Identify which cell holds the provided text, then report its [x, y] central coordinate. 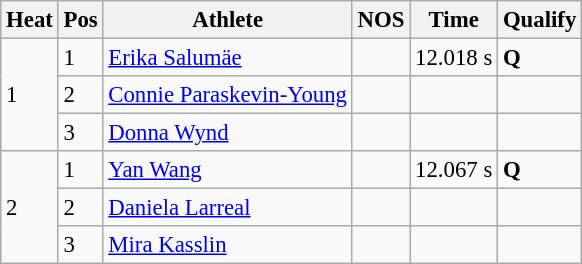
Connie Paraskevin-Young [228, 95]
Donna Wynd [228, 133]
Qualify [540, 20]
Pos [80, 20]
NOS [380, 20]
12.018 s [454, 58]
Time [454, 20]
Mira Kasslin [228, 245]
Athlete [228, 20]
12.067 s [454, 170]
Erika Salumäe [228, 58]
Daniela Larreal [228, 208]
Yan Wang [228, 170]
Heat [30, 20]
